Determine the [X, Y] coordinate at the center of the cell enclosing the given text.  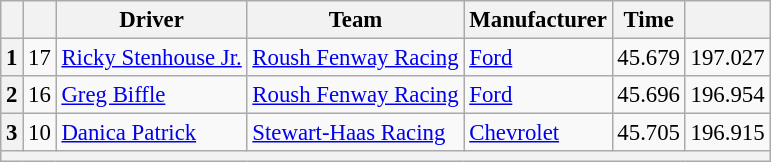
2 [12, 95]
Greg Biffle [152, 95]
Team [356, 20]
3 [12, 133]
16 [40, 95]
Stewart-Haas Racing [356, 133]
196.954 [728, 95]
45.705 [648, 133]
10 [40, 133]
Driver [152, 20]
197.027 [728, 58]
Time [648, 20]
196.915 [728, 133]
17 [40, 58]
1 [12, 58]
Chevrolet [538, 133]
Manufacturer [538, 20]
Danica Patrick [152, 133]
45.679 [648, 58]
Ricky Stenhouse Jr. [152, 58]
45.696 [648, 95]
